Identify which cell holds the provided text, then report its [X, Y] central coordinate. 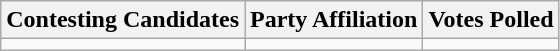
Contesting Candidates [123, 20]
Votes Polled [491, 20]
Party Affiliation [334, 20]
